Output the (X, Y) coordinate of the center of the cell containing the given text.  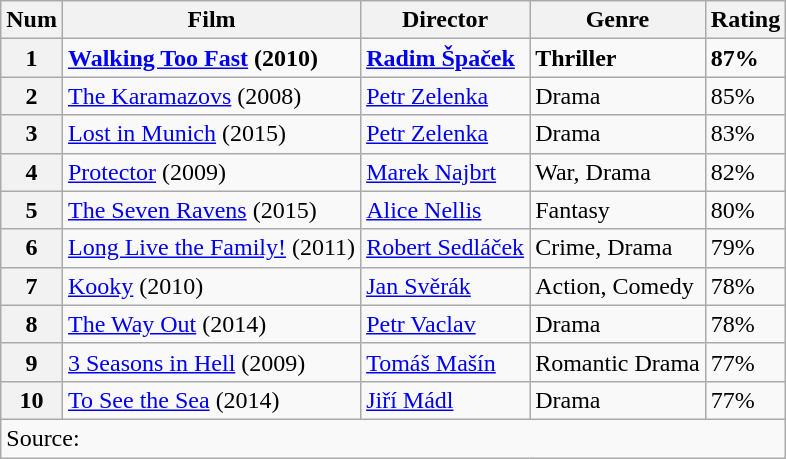
The Karamazovs (2008) (211, 96)
85% (745, 96)
Alice Nellis (446, 210)
Num (32, 20)
8 (32, 324)
Film (211, 20)
Director (446, 20)
To See the Sea (2014) (211, 400)
Thriller (618, 58)
Long Live the Family! (2011) (211, 248)
Action, Comedy (618, 286)
9 (32, 362)
3 (32, 134)
2 (32, 96)
82% (745, 172)
The Way Out (2014) (211, 324)
10 (32, 400)
Genre (618, 20)
Robert Sedláček (446, 248)
87% (745, 58)
Marek Najbrt (446, 172)
7 (32, 286)
Tomáš Mašín (446, 362)
4 (32, 172)
83% (745, 134)
1 (32, 58)
War, Drama (618, 172)
Jiří Mádl (446, 400)
Romantic Drama (618, 362)
79% (745, 248)
3 Seasons in Hell (2009) (211, 362)
5 (32, 210)
Crime, Drama (618, 248)
Kooky (2010) (211, 286)
Fantasy (618, 210)
80% (745, 210)
Jan Svěrák (446, 286)
Radim Špaček (446, 58)
Walking Too Fast (2010) (211, 58)
Protector (2009) (211, 172)
Petr Vaclav (446, 324)
Lost in Munich (2015) (211, 134)
Source: (394, 438)
6 (32, 248)
Rating (745, 20)
The Seven Ravens (2015) (211, 210)
